Search for the cell housing the specified text and yield its (x, y) center coordinate. 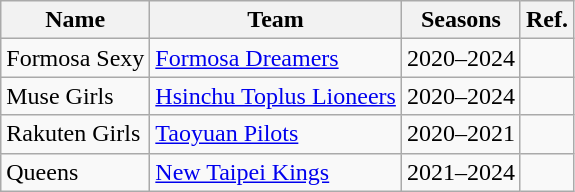
Rakuten Girls (76, 134)
2020–2021 (460, 134)
Ref. (546, 20)
Taoyuan Pilots (276, 134)
2021–2024 (460, 172)
Team (276, 20)
Hsinchu Toplus Lioneers (276, 96)
Muse Girls (76, 96)
New Taipei Kings (276, 172)
Queens (76, 172)
Name (76, 20)
Seasons (460, 20)
Formosa Dreamers (276, 58)
Formosa Sexy (76, 58)
